Provide the [x, y] coordinate of the cell's center where the given text is located.  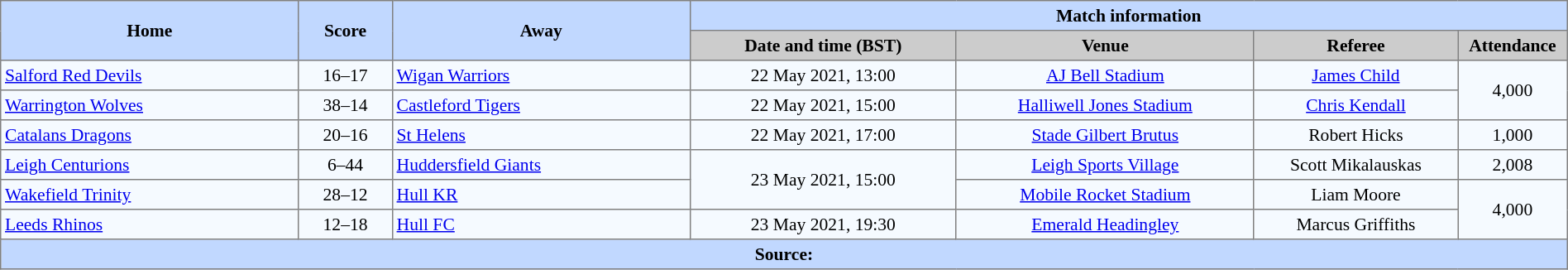
Warrington Wolves [150, 105]
Emerald Headingley [1105, 224]
Hull FC [541, 224]
23 May 2021, 15:00 [823, 180]
Liam Moore [1355, 195]
Robert Hicks [1355, 135]
Venue [1105, 46]
Away [541, 31]
Leigh Centurions [150, 165]
Wakefield Trinity [150, 195]
1,000 [1513, 135]
Halliwell Jones Stadium [1105, 105]
Chris Kendall [1355, 105]
38–14 [346, 105]
James Child [1355, 75]
Wigan Warriors [541, 75]
23 May 2021, 19:30 [823, 224]
Scott Mikalauskas [1355, 165]
Mobile Rocket Stadium [1105, 195]
12–18 [346, 224]
Salford Red Devils [150, 75]
20–16 [346, 135]
Marcus Griffiths [1355, 224]
16–17 [346, 75]
Leigh Sports Village [1105, 165]
Castleford Tigers [541, 105]
Catalans Dragons [150, 135]
22 May 2021, 15:00 [823, 105]
Home [150, 31]
St Helens [541, 135]
Date and time (BST) [823, 46]
Referee [1355, 46]
Score [346, 31]
6–44 [346, 165]
Leeds Rhinos [150, 224]
22 May 2021, 17:00 [823, 135]
2,008 [1513, 165]
Huddersfield Giants [541, 165]
Attendance [1513, 46]
22 May 2021, 13:00 [823, 75]
AJ Bell Stadium [1105, 75]
Match information [1128, 16]
Hull KR [541, 195]
Source: [784, 254]
Stade Gilbert Brutus [1105, 135]
28–12 [346, 195]
